Identify which cell holds the provided text, then report its [x, y] central coordinate. 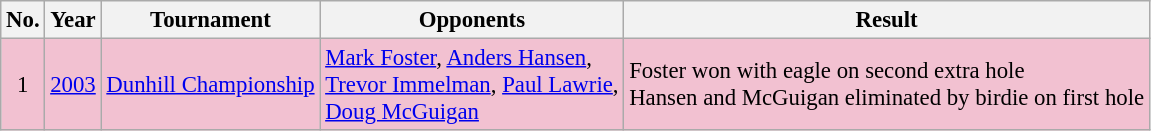
Year [73, 20]
No. [23, 20]
1 [23, 85]
Opponents [472, 20]
Result [887, 20]
Foster won with eagle on second extra holeHansen and McGuigan eliminated by birdie on first hole [887, 85]
2003 [73, 85]
Dunhill Championship [210, 85]
Mark Foster, Anders Hansen, Trevor Immelman, Paul Lawrie, Doug McGuigan [472, 85]
Tournament [210, 20]
